Scan for the cell matching the given text and deliver its [x, y] coordinate at center. 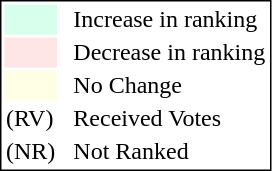
No Change [170, 85]
Received Votes [170, 119]
Increase in ranking [170, 19]
Decrease in ranking [170, 53]
(NR) [30, 151]
(RV) [30, 119]
Not Ranked [170, 151]
